Find where the given text appears and provide that cell's center as (X, Y) coordinate. 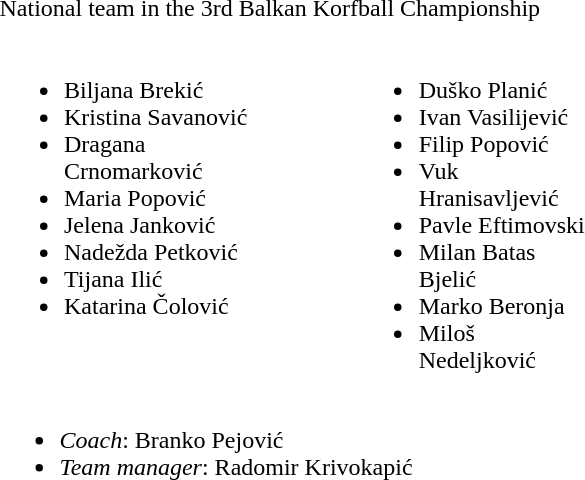
Biljana BrekićKristina SavanovićDragana CrnomarkovićMaria PopovićJelena JankovićNadežda PetkovićTijana IlićKatarina Čolović (138, 212)
